From the cell containing the given text, extract its center point as [x, y] coordinate. 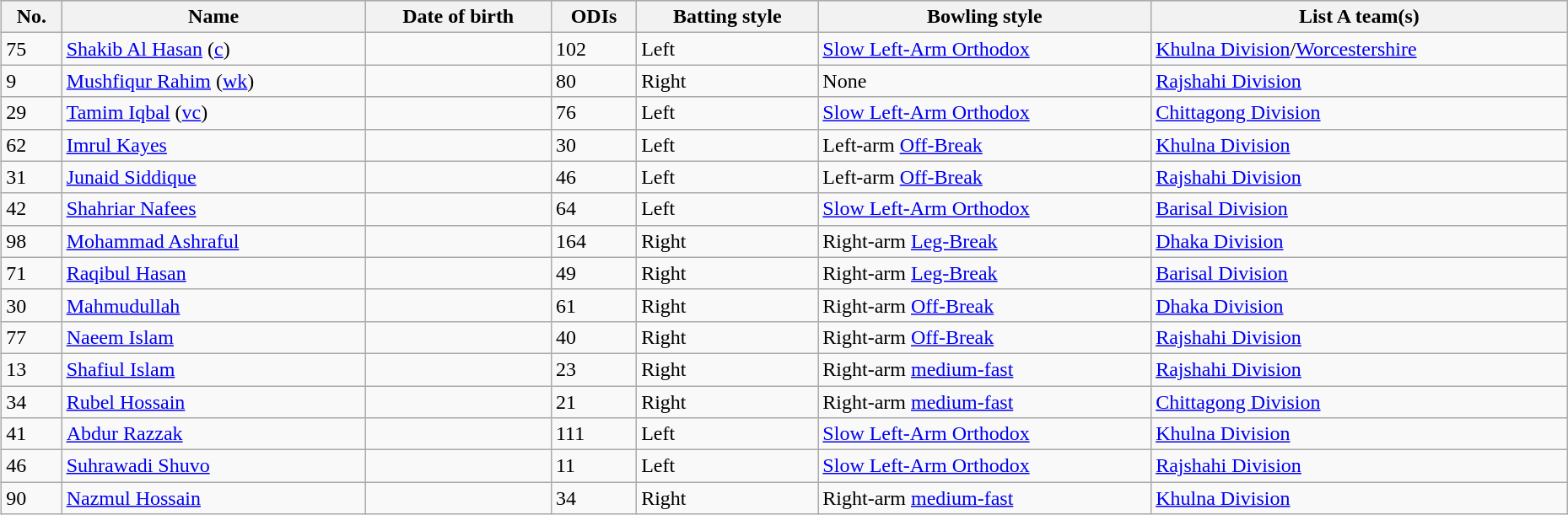
Shakib Al Hasan (c) [213, 49]
Shahriar Nafees [213, 209]
21 [594, 402]
164 [594, 241]
13 [32, 369]
77 [32, 337]
11 [594, 466]
Mushfiqur Rahim (wk) [213, 81]
111 [594, 434]
Name [213, 17]
Raqibul Hasan [213, 273]
Abdur Razzak [213, 434]
80 [594, 81]
Bowling style [985, 17]
No. [32, 17]
Naeem Islam [213, 337]
Date of birth [458, 17]
102 [594, 49]
Tamim Iqbal (vc) [213, 113]
31 [32, 177]
61 [594, 305]
Mohammad Ashraful [213, 241]
64 [594, 209]
Imrul Kayes [213, 145]
Mahmudullah [213, 305]
49 [594, 273]
None [985, 81]
Junaid Siddique [213, 177]
90 [32, 498]
40 [594, 337]
9 [32, 81]
41 [32, 434]
Suhrawadi Shuvo [213, 466]
71 [32, 273]
42 [32, 209]
75 [32, 49]
Shafiul Islam [213, 369]
Rubel Hossain [213, 402]
List A team(s) [1360, 17]
23 [594, 369]
Batting style [727, 17]
29 [32, 113]
Nazmul Hossain [213, 498]
62 [32, 145]
76 [594, 113]
Khulna Division/Worcestershire [1360, 49]
ODIs [594, 17]
98 [32, 241]
